Determine the [x, y] coordinate at the center of the cell enclosing the given text.  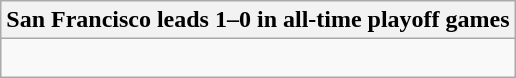
San Francisco leads 1–0 in all-time playoff games [258, 20]
